Scan for the cell matching the given text and deliver its [X, Y] coordinate at center. 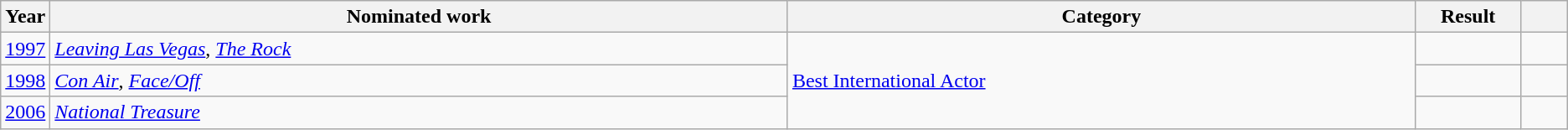
Category [1101, 17]
2006 [25, 112]
Result [1467, 17]
Leaving Las Vegas, The Rock [419, 49]
Year [25, 17]
National Treasure [419, 112]
Best International Actor [1101, 81]
1998 [25, 81]
Con Air, Face/Off [419, 81]
1997 [25, 49]
Nominated work [419, 17]
